From the cell containing the given text, extract its center point as (X, Y) coordinate. 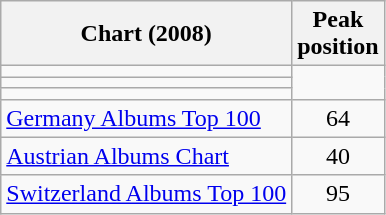
64 (338, 118)
95 (338, 194)
40 (338, 156)
Germany Albums Top 100 (146, 118)
Chart (2008) (146, 34)
Peakposition (338, 34)
Switzerland Albums Top 100 (146, 194)
Austrian Albums Chart (146, 156)
